Locate the cell with the specified text and output its [X, Y] center coordinate. 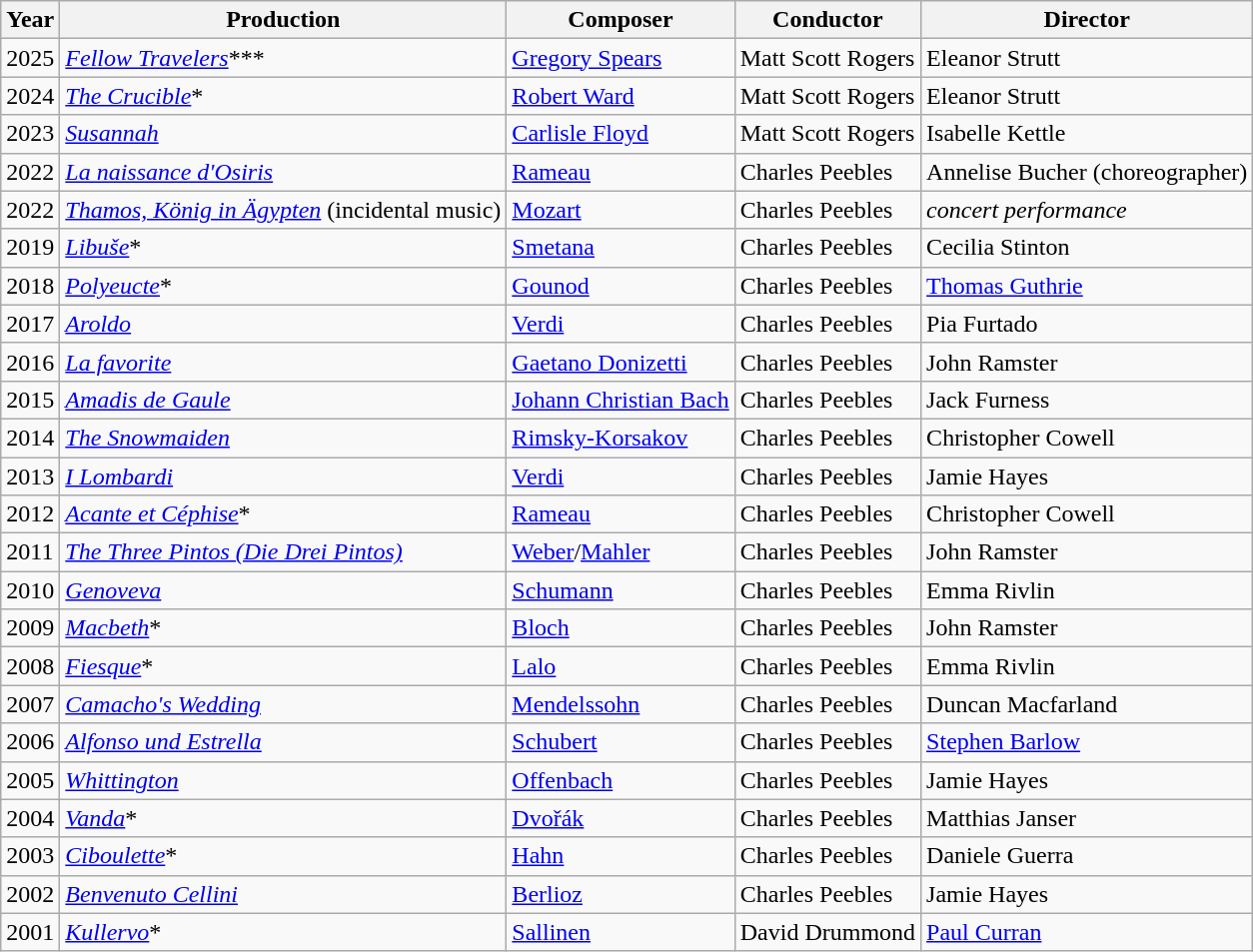
2008 [30, 666]
Mendelssohn [621, 704]
Genoveva [284, 590]
Thomas Guthrie [1087, 286]
2015 [30, 400]
Director [1087, 20]
Johann Christian Bach [621, 400]
Weber/Mahler [621, 552]
2001 [30, 932]
Gregory Spears [621, 58]
Amadis de Gaule [284, 400]
2007 [30, 704]
2011 [30, 552]
Lalo [621, 666]
Duncan Macfarland [1087, 704]
The Crucible* [284, 96]
David Drummond [827, 932]
Year [30, 20]
La naissance d'Osiris [284, 172]
Conductor [827, 20]
The Three Pintos (Die Drei Pintos) [284, 552]
Carlisle Floyd [621, 134]
Composer [621, 20]
Whittington [284, 780]
Vanda* [284, 818]
Smetana [621, 248]
Jack Furness [1087, 400]
2013 [30, 476]
2025 [30, 58]
Fiesque* [284, 666]
concert performance [1087, 210]
2017 [30, 324]
Gaetano Donizetti [621, 362]
Cecilia Stinton [1087, 248]
2014 [30, 438]
Susannah [284, 134]
Kullervo* [284, 932]
Annelise Bucher (choreographer) [1087, 172]
Dvořák [621, 818]
Mozart [621, 210]
Production [284, 20]
Hahn [621, 856]
2010 [30, 590]
Acante et Céphise* [284, 514]
Rimsky-Korsakov [621, 438]
2004 [30, 818]
Fellow Travelers*** [284, 58]
2016 [30, 362]
Thamos, König in Ägypten (incidental music) [284, 210]
Offenbach [621, 780]
Ciboulette* [284, 856]
Paul Curran [1087, 932]
2009 [30, 628]
Stephen Barlow [1087, 742]
The Snowmaiden [284, 438]
Polyeucte* [284, 286]
2024 [30, 96]
Berlioz [621, 894]
Robert Ward [621, 96]
Schumann [621, 590]
2012 [30, 514]
2006 [30, 742]
Matthias Janser [1087, 818]
Gounod [621, 286]
2005 [30, 780]
Isabelle Kettle [1087, 134]
Daniele Guerra [1087, 856]
2003 [30, 856]
Schubert [621, 742]
2019 [30, 248]
Pia Furtado [1087, 324]
Aroldo [284, 324]
2002 [30, 894]
Benvenuto Cellini [284, 894]
I Lombardi [284, 476]
2023 [30, 134]
La favorite [284, 362]
Bloch [621, 628]
Camacho's Wedding [284, 704]
Alfonso und Estrella [284, 742]
Libuše* [284, 248]
Sallinen [621, 932]
Macbeth* [284, 628]
2018 [30, 286]
